Extract the (x, y) coordinate from the center of the cell holding the provided text.  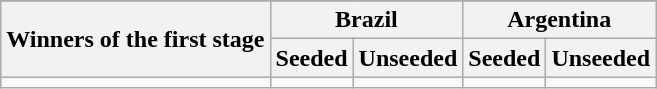
Argentina (560, 20)
Brazil (366, 20)
Winners of the first stage (136, 39)
